Locate the cell with the specified text and output its [x, y] center coordinate. 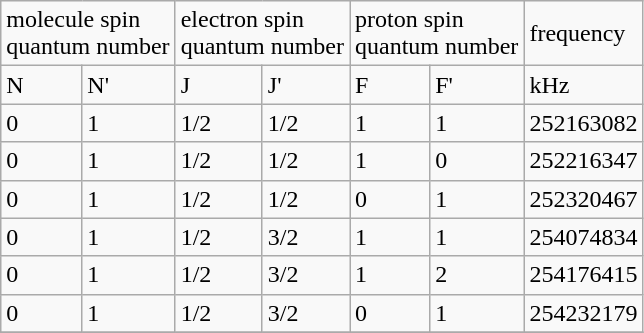
254176415 [584, 275]
F [390, 85]
254232179 [584, 313]
kHz [584, 85]
252320467 [584, 199]
252163082 [584, 123]
molecule spinquantum number [88, 34]
frequency [584, 34]
N [42, 85]
254074834 [584, 237]
N' [128, 85]
2 [477, 275]
J [218, 85]
J' [306, 85]
252216347 [584, 161]
proton spinquantum number [437, 34]
F' [477, 85]
electron spinquantum number [262, 34]
